Search for the cell housing the specified text and yield its [x, y] center coordinate. 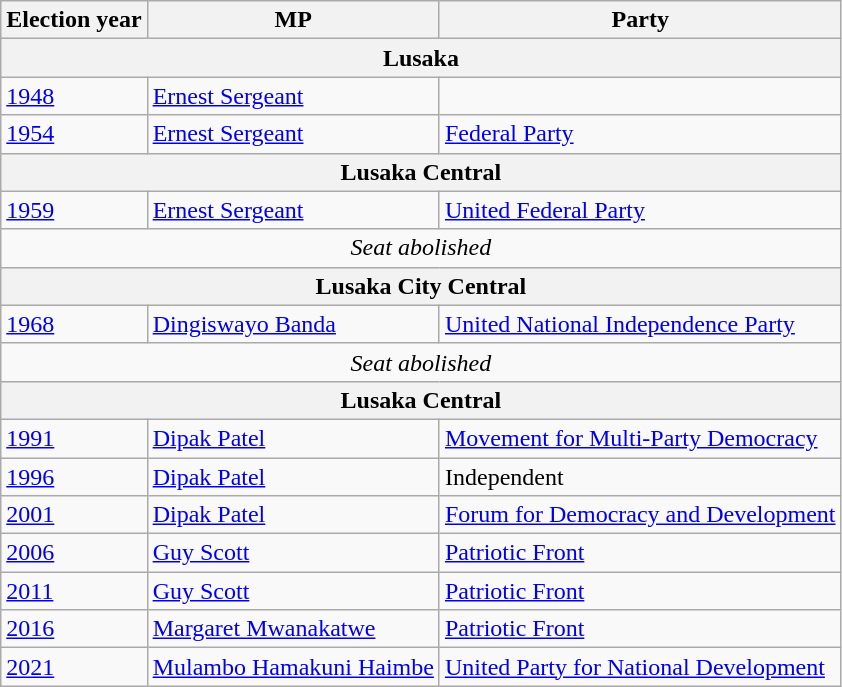
1959 [74, 210]
1991 [74, 438]
Dingiswayo Banda [293, 324]
2021 [74, 667]
1968 [74, 324]
1954 [74, 134]
2011 [74, 591]
Federal Party [640, 134]
2016 [74, 629]
United Party for National Development [640, 667]
Election year [74, 20]
Independent [640, 477]
Movement for Multi-Party Democracy [640, 438]
United Federal Party [640, 210]
Margaret Mwanakatwe [293, 629]
Lusaka [421, 58]
Mulambo Hamakuni Haimbe [293, 667]
MP [293, 20]
2006 [74, 553]
Lusaka City Central [421, 286]
United National Independence Party [640, 324]
1948 [74, 96]
1996 [74, 477]
Party [640, 20]
2001 [74, 515]
Forum for Democracy and Development [640, 515]
